Find where the given text appears and provide that cell's center as (X, Y) coordinate. 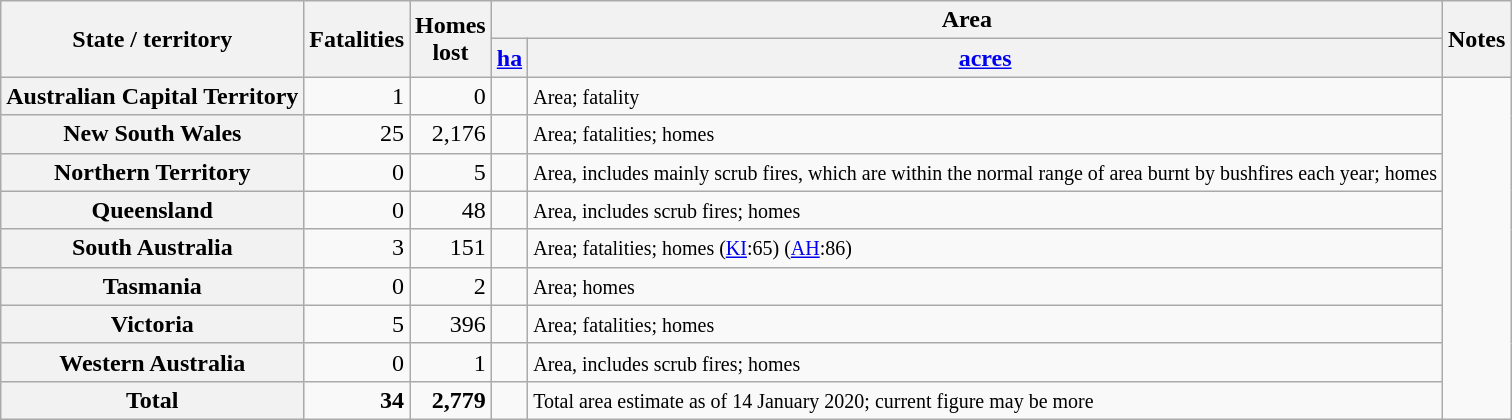
Total area estimate as of 14 January 2020; current figure may be more (986, 400)
151 (451, 248)
Western Australia (152, 362)
25 (357, 134)
Total (152, 400)
State / territory (152, 39)
New South Wales (152, 134)
acres (986, 58)
34 (357, 400)
2 (451, 286)
48 (451, 210)
2,176 (451, 134)
Homeslost (451, 39)
Tasmania (152, 286)
Area, includes mainly scrub fires, which are within the normal range of area burnt by bushfires each year; homes (986, 172)
Notes (1477, 39)
3 (357, 248)
Northern Territory (152, 172)
Area; fatalities; homes (KI:65) (AH:86) (986, 248)
ha (509, 58)
Queensland (152, 210)
Area; homes (986, 286)
Area; fatality (986, 96)
Fatalities (357, 39)
South Australia (152, 248)
Australian Capital Territory (152, 96)
Victoria (152, 324)
Area (966, 20)
396 (451, 324)
2,779 (451, 400)
